Pinpoint the cell where the given text exists, returning its (x, y) midpoint coordinate. 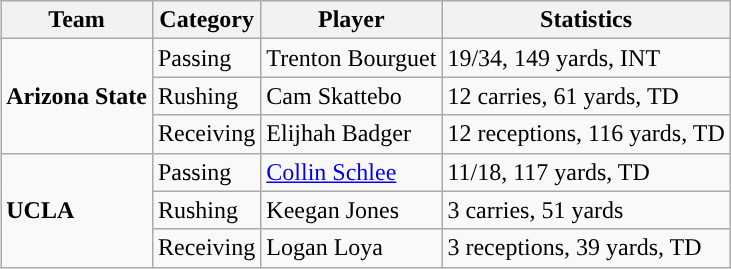
Category (206, 20)
Team (77, 20)
Arizona State (77, 96)
Trenton Bourguet (352, 58)
Player (352, 20)
12 receptions, 116 yards, TD (586, 134)
3 receptions, 39 yards, TD (586, 248)
3 carries, 51 yards (586, 210)
Keegan Jones (352, 210)
Statistics (586, 20)
Elijhah Badger (352, 134)
11/18, 117 yards, TD (586, 172)
Collin Schlee (352, 172)
Logan Loya (352, 248)
UCLA (77, 210)
19/34, 149 yards, INT (586, 58)
Cam Skattebo (352, 96)
12 carries, 61 yards, TD (586, 96)
